Provide the (x, y) coordinate of the cell's center where the given text is located.  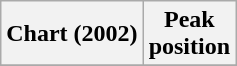
Chart (2002) (72, 34)
Peakposition (189, 34)
